Determine the (X, Y) coordinate at the center of the cell enclosing the given text.  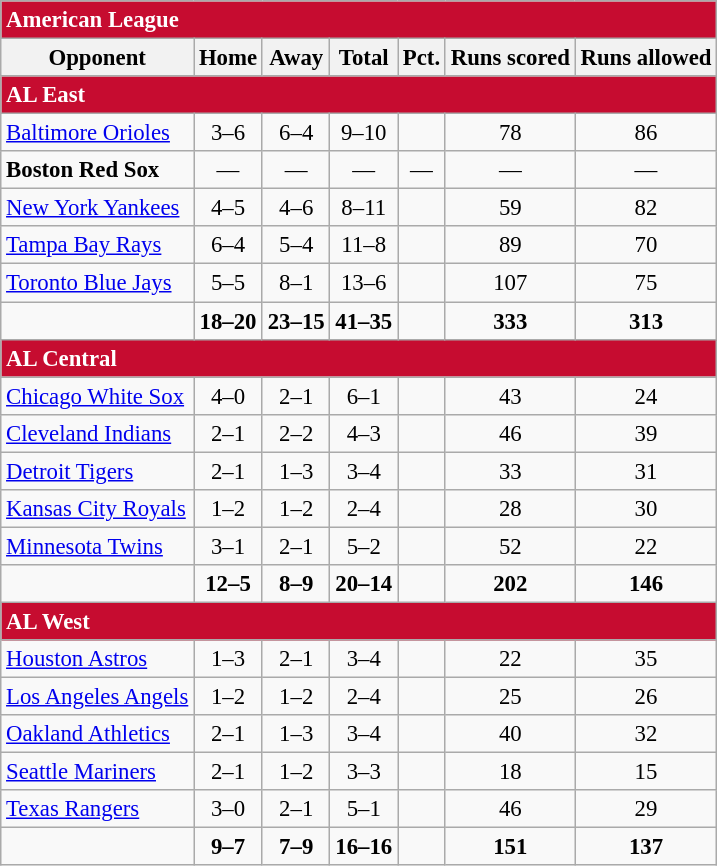
15 (646, 772)
59 (510, 208)
52 (510, 546)
Runs allowed (646, 58)
9–7 (228, 847)
70 (646, 245)
5–5 (228, 283)
3–3 (364, 772)
4–6 (296, 208)
28 (510, 509)
29 (646, 809)
Texas Rangers (98, 809)
AL East (359, 95)
AL Central (359, 358)
41–35 (364, 321)
Seattle Mariners (98, 772)
33 (510, 471)
86 (646, 133)
American League (359, 20)
20–14 (364, 584)
Away (296, 58)
18–20 (228, 321)
82 (646, 208)
Houston Astros (98, 659)
35 (646, 659)
3–6 (228, 133)
12–5 (228, 584)
333 (510, 321)
8–11 (364, 208)
32 (646, 734)
39 (646, 433)
13–6 (364, 283)
Opponent (98, 58)
3–0 (228, 809)
Chicago White Sox (98, 396)
3–1 (228, 546)
Toronto Blue Jays (98, 283)
23–15 (296, 321)
Kansas City Royals (98, 509)
31 (646, 471)
16–16 (364, 847)
AL West (359, 621)
Tampa Bay Rays (98, 245)
26 (646, 697)
Boston Red Sox (98, 170)
151 (510, 847)
8–9 (296, 584)
Pct. (422, 58)
Detroit Tigers (98, 471)
4–3 (364, 433)
Baltimore Orioles (98, 133)
30 (646, 509)
4–0 (228, 396)
Home (228, 58)
43 (510, 396)
Oakland Athletics (98, 734)
7–9 (296, 847)
78 (510, 133)
6–1 (364, 396)
40 (510, 734)
11–8 (364, 245)
8–1 (296, 283)
146 (646, 584)
Total (364, 58)
24 (646, 396)
25 (510, 697)
313 (646, 321)
5–2 (364, 546)
89 (510, 245)
Runs scored (510, 58)
Minnesota Twins (98, 546)
5–4 (296, 245)
Cleveland Indians (98, 433)
18 (510, 772)
4–5 (228, 208)
2–2 (296, 433)
9–10 (364, 133)
Los Angeles Angels (98, 697)
137 (646, 847)
75 (646, 283)
107 (510, 283)
202 (510, 584)
New York Yankees (98, 208)
5–1 (364, 809)
